For the text-containing cell, return its midpoint in [X, Y] coordinate format. 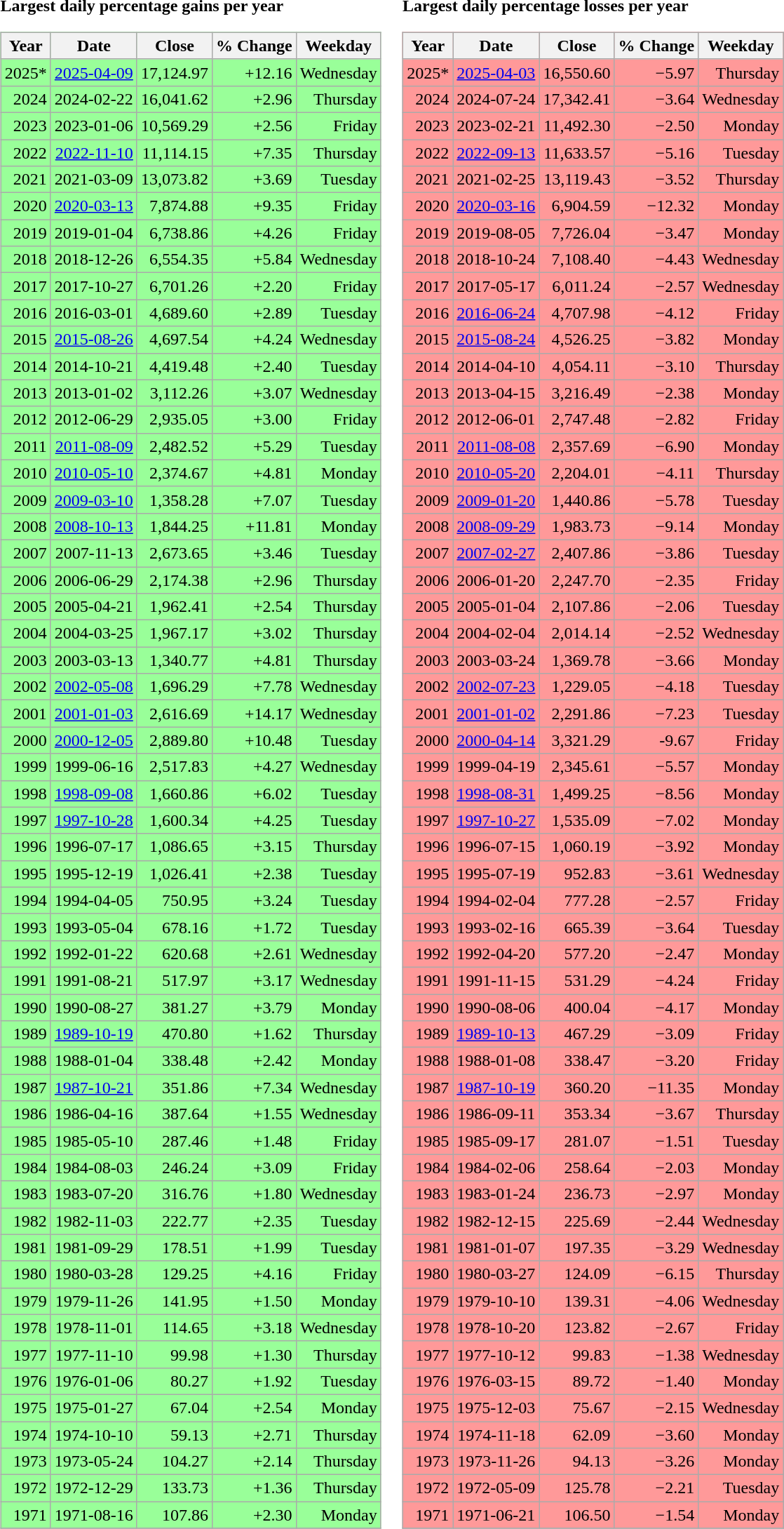
225.69 [576, 1221]
−5.57 [656, 767]
1993-02-16 [496, 927]
1995-07-19 [496, 874]
+7.35 [254, 152]
1,229.05 [576, 687]
1978-10-20 [496, 1328]
2021-03-09 [94, 180]
2,673.65 [174, 553]
+1.36 [254, 1488]
−4.18 [656, 687]
1,060.19 [576, 847]
+1.50 [254, 1301]
3,216.49 [576, 393]
2,291.86 [576, 714]
17,342.41 [576, 99]
1992-04-20 [496, 954]
+11.81 [254, 526]
1973-11-26 [496, 1462]
2022-11-10 [94, 152]
17,124.97 [174, 72]
381.27 [174, 1007]
+1.92 [254, 1381]
−3.82 [656, 340]
1987-10-19 [496, 1088]
−6.15 [656, 1274]
+3.69 [254, 180]
94.13 [576, 1462]
2010-05-10 [94, 473]
7,726.04 [576, 233]
246.24 [174, 1168]
1997-10-28 [94, 820]
−6.90 [656, 446]
2000-04-14 [496, 740]
10,569.29 [174, 126]
2018-10-24 [496, 260]
1979-10-10 [496, 1301]
+4.26 [254, 233]
4,689.60 [174, 313]
2010-05-20 [496, 473]
2017-10-27 [94, 286]
1990-08-06 [496, 1007]
2016-03-01 [94, 313]
2,345.61 [576, 767]
+4.24 [254, 340]
1,340.77 [174, 660]
1997-10-27 [496, 820]
4,419.48 [174, 366]
1,844.25 [174, 526]
1,983.73 [576, 526]
2024-02-22 [94, 99]
1,499.25 [576, 794]
222.77 [174, 1221]
1999-04-19 [496, 767]
1983-01-24 [496, 1194]
−3.10 [656, 366]
2006-01-20 [496, 580]
+3.46 [254, 553]
+7.34 [254, 1088]
7,874.88 [174, 206]
2,174.38 [174, 580]
1987-10-21 [94, 1088]
400.04 [576, 1007]
1977-10-12 [496, 1354]
107.86 [174, 1515]
1980-03-27 [496, 1274]
1989-10-13 [496, 1034]
2015-08-26 [94, 340]
−3.26 [656, 1462]
+5.84 [254, 260]
+7.07 [254, 500]
470.80 [174, 1034]
1972-05-09 [496, 1488]
+2.61 [254, 954]
139.31 [576, 1301]
517.97 [174, 980]
2003-03-24 [496, 660]
−2.44 [656, 1221]
1977-11-10 [94, 1354]
+3.09 [254, 1168]
1996-07-15 [496, 847]
750.95 [174, 900]
125.78 [576, 1488]
4,707.98 [576, 313]
2022-09-13 [496, 152]
2014-10-21 [94, 366]
−1.51 [656, 1141]
−4.12 [656, 313]
2009-03-10 [94, 500]
531.29 [576, 980]
1971-08-16 [94, 1515]
1994-02-04 [496, 900]
2013-01-02 [94, 393]
−3.09 [656, 1034]
1,660.86 [174, 794]
+3.24 [254, 900]
2000-12-05 [94, 740]
−2.52 [656, 634]
129.25 [174, 1274]
2023-01-06 [94, 126]
1998-08-31 [496, 794]
−2.03 [656, 1168]
1984-02-06 [496, 1168]
−2.82 [656, 420]
620.68 [174, 954]
1,369.78 [576, 660]
+2.56 [254, 126]
351.86 [174, 1088]
−5.16 [656, 152]
−2.35 [656, 580]
1,967.17 [174, 634]
2011-08-09 [94, 446]
1982-11-03 [94, 1221]
1985-09-17 [496, 1141]
2020-03-16 [496, 206]
2,107.86 [576, 607]
2020-03-13 [94, 206]
678.16 [174, 927]
1988-01-04 [94, 1061]
2019-01-04 [94, 233]
1982-12-15 [496, 1221]
1975-12-03 [496, 1408]
7,108.40 [576, 260]
1979-11-26 [94, 1301]
−3.86 [656, 553]
1991-08-21 [94, 980]
−3.61 [656, 874]
+4.27 [254, 767]
2016-06-24 [496, 313]
+2.20 [254, 286]
1974-11-18 [496, 1435]
+2.38 [254, 874]
75.67 [576, 1408]
2001-01-02 [496, 714]
2012-06-29 [94, 420]
−2.38 [656, 393]
−2.97 [656, 1194]
1981-09-29 [94, 1248]
+1.72 [254, 927]
2007-02-27 [496, 553]
−3.66 [656, 660]
2002-05-08 [94, 687]
2014-04-10 [496, 366]
−3.20 [656, 1061]
+2.40 [254, 366]
+2.14 [254, 1462]
2002-07-23 [496, 687]
577.20 [576, 954]
−2.47 [656, 954]
1991-11-15 [496, 980]
2006-06-29 [94, 580]
−2.15 [656, 1408]
−2.67 [656, 1328]
+3.07 [254, 393]
89.72 [576, 1381]
104.27 [174, 1462]
1,026.41 [174, 874]
+1.30 [254, 1354]
1985-05-10 [94, 1141]
−4.06 [656, 1301]
1975-01-27 [94, 1408]
67.04 [174, 1408]
6,554.35 [174, 260]
−3.52 [656, 180]
2,247.70 [576, 580]
2012-06-01 [496, 420]
114.65 [174, 1328]
−4.17 [656, 1007]
1994-04-05 [94, 900]
+7.78 [254, 687]
1974-10-10 [94, 1435]
2,357.69 [576, 446]
338.48 [174, 1061]
+3.00 [254, 420]
+1.55 [254, 1114]
−3.60 [656, 1435]
1,535.09 [576, 820]
178.51 [174, 1248]
1989-10-19 [94, 1034]
1992-01-22 [94, 954]
316.76 [174, 1194]
1995-12-19 [94, 874]
−3.92 [656, 847]
1976-03-15 [496, 1381]
4,054.11 [576, 366]
2021-02-25 [496, 180]
1988-01-08 [496, 1061]
59.13 [174, 1435]
2018-12-26 [94, 260]
2,374.67 [174, 473]
+1.80 [254, 1194]
+2.89 [254, 313]
1990-08-27 [94, 1007]
+4.16 [254, 1274]
1981-01-07 [496, 1248]
2017-05-17 [496, 286]
13,073.82 [174, 180]
287.46 [174, 1141]
2,517.83 [174, 767]
−4.43 [656, 260]
387.64 [174, 1114]
99.83 [576, 1354]
+3.79 [254, 1007]
+1.48 [254, 1141]
3,112.26 [174, 393]
2005-04-21 [94, 607]
1993-05-04 [94, 927]
2,407.86 [576, 553]
338.47 [576, 1061]
1973-05-24 [94, 1462]
1,440.86 [576, 500]
+2.35 [254, 1221]
360.20 [576, 1088]
2005-01-04 [496, 607]
123.82 [576, 1328]
2,482.52 [174, 446]
−2.21 [656, 1488]
2007-11-13 [94, 553]
2015-08-24 [496, 340]
236.73 [576, 1194]
2004-02-04 [496, 634]
777.28 [576, 900]
4,697.54 [174, 340]
−3.47 [656, 233]
−11.35 [656, 1088]
13,119.43 [576, 180]
2009-01-20 [496, 500]
−7.02 [656, 820]
281.07 [576, 1141]
+3.18 [254, 1328]
2008-09-29 [496, 526]
1996-07-17 [94, 847]
2025-04-09 [94, 72]
+10.48 [254, 740]
2004-03-25 [94, 634]
−2.50 [656, 126]
−8.56 [656, 794]
11,633.57 [576, 152]
3,321.29 [576, 740]
16,550.60 [576, 72]
2,014.14 [576, 634]
4,526.25 [576, 340]
2,935.05 [174, 420]
-9.67 [656, 740]
−4.24 [656, 980]
−3.67 [656, 1114]
−1.54 [656, 1515]
2024-07-24 [496, 99]
−5.78 [656, 500]
197.35 [576, 1248]
−4.11 [656, 473]
106.50 [576, 1515]
1,962.41 [174, 607]
16,041.62 [174, 99]
2,204.01 [576, 473]
1976-01-06 [94, 1381]
665.39 [576, 927]
+12.16 [254, 72]
2003-03-13 [94, 660]
141.95 [174, 1301]
−2.06 [656, 607]
−7.23 [656, 714]
+1.62 [254, 1034]
1,696.29 [174, 687]
+3.15 [254, 847]
11,492.30 [576, 126]
99.98 [174, 1354]
1,358.28 [174, 500]
2019-08-05 [496, 233]
1,086.65 [174, 847]
2008-10-13 [94, 526]
+1.99 [254, 1248]
467.29 [576, 1034]
2,616.69 [174, 714]
2001-01-03 [94, 714]
+2.30 [254, 1515]
353.34 [576, 1114]
1998-09-08 [94, 794]
−12.32 [656, 206]
−3.29 [656, 1248]
1984-08-03 [94, 1168]
1,600.34 [174, 820]
+9.35 [254, 206]
+3.17 [254, 980]
1971-06-21 [496, 1515]
6,011.24 [576, 286]
1983-07-20 [94, 1194]
2011-08-08 [496, 446]
1978-11-01 [94, 1328]
1986-04-16 [94, 1114]
2,889.80 [174, 740]
80.27 [174, 1381]
+2.71 [254, 1435]
2013-04-15 [496, 393]
2025-04-03 [496, 72]
124.09 [576, 1274]
−9.14 [656, 526]
+6.02 [254, 794]
133.73 [174, 1488]
11,114.15 [174, 152]
6,701.26 [174, 286]
2,747.48 [576, 420]
+4.25 [254, 820]
2023-02-21 [496, 126]
6,904.59 [576, 206]
6,738.86 [174, 233]
+3.02 [254, 634]
1972-12-29 [94, 1488]
1980-03-28 [94, 1274]
952.83 [576, 874]
+5.29 [254, 446]
1986-09-11 [496, 1114]
+2.42 [254, 1061]
−1.38 [656, 1354]
1999-06-16 [94, 767]
62.09 [576, 1435]
258.64 [576, 1168]
+14.17 [254, 714]
−5.97 [656, 72]
−1.40 [656, 1381]
